Return the [x, y] coordinate for the center point of the cell that contains the specified text.  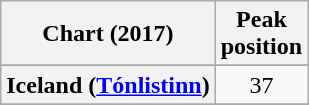
Chart (2017) [108, 34]
Iceland (Tónlistinn) [108, 85]
Peakposition [261, 34]
37 [261, 85]
